Detect which cell encompasses the target text, then output its [x, y] center coordinate. 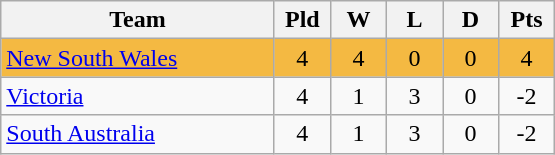
Team [138, 20]
Pts [527, 20]
D [470, 20]
New South Wales [138, 58]
South Australia [138, 134]
W [358, 20]
Pld [302, 20]
Victoria [138, 96]
L [414, 20]
